Return [X, Y] of the center of cell containing provided text 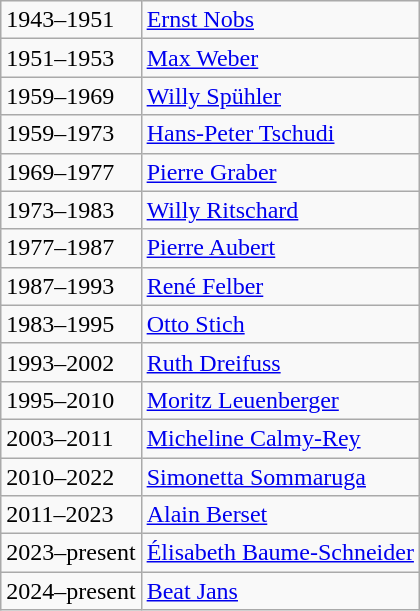
1951–1953 [71, 58]
Micheline Calmy-Rey [280, 438]
Alain Berset [280, 515]
Max Weber [280, 58]
2003–2011 [71, 438]
1959–1973 [71, 134]
Hans-Peter Tschudi [280, 134]
Willy Ritschard [280, 210]
Élisabeth Baume-Schneider [280, 553]
Ernst Nobs [280, 20]
Beat Jans [280, 591]
Pierre Graber [280, 172]
2010–2022 [71, 477]
Moritz Leuenberger [280, 400]
Simonetta Sommaruga [280, 477]
Ruth Dreifuss [280, 362]
1987–1993 [71, 286]
1993–2002 [71, 362]
Otto Stich [280, 324]
2023–present [71, 553]
René Felber [280, 286]
1943–1951 [71, 20]
2024–present [71, 591]
1973–1983 [71, 210]
1983–1995 [71, 324]
1995–2010 [71, 400]
Willy Spühler [280, 96]
2011–2023 [71, 515]
1959–1969 [71, 96]
1977–1987 [71, 248]
1969–1977 [71, 172]
Pierre Aubert [280, 248]
